Capture the cell that displays the provided text and extract its [x, y] central coordinate. 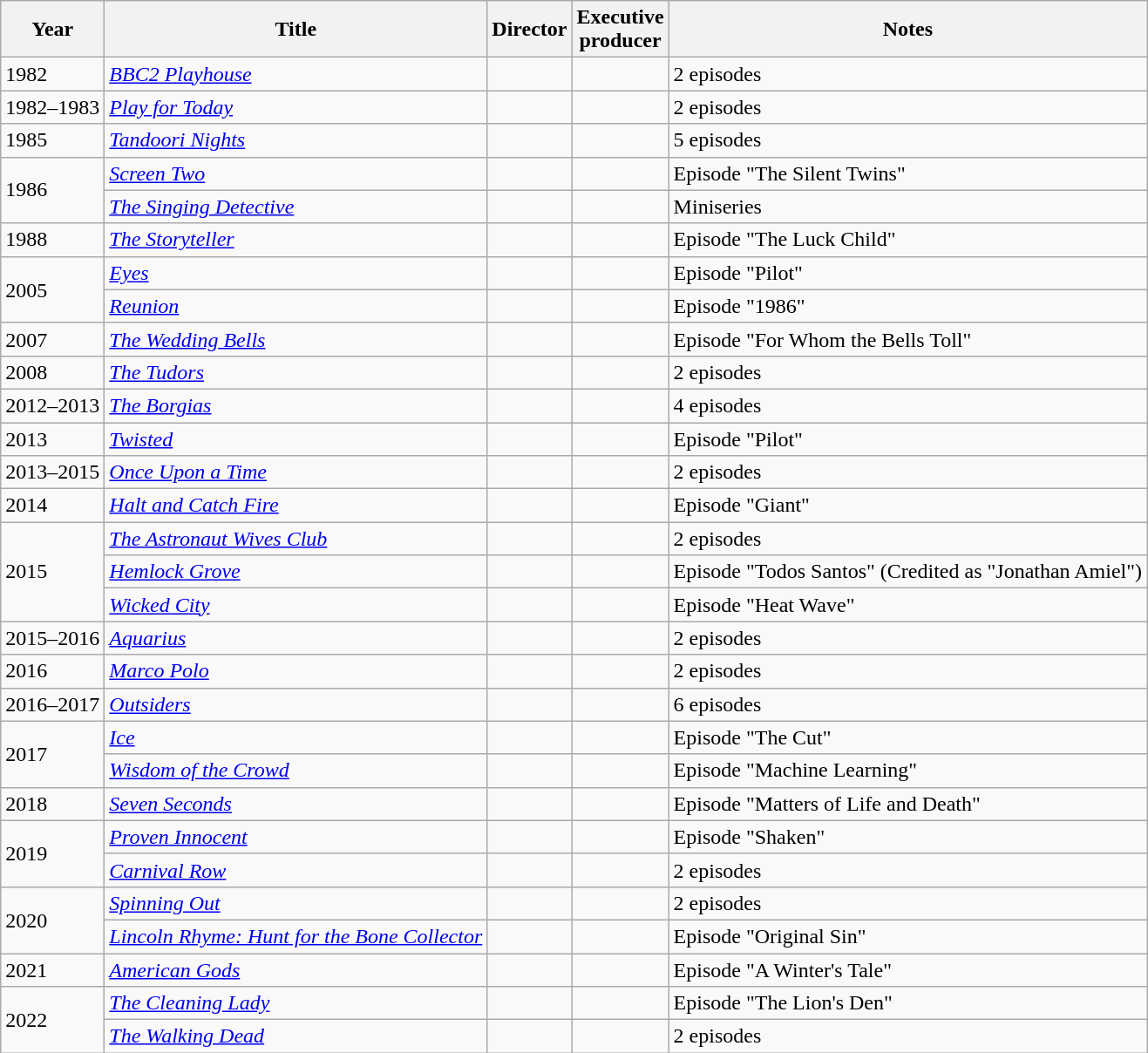
Title [296, 30]
Hemlock Grove [296, 572]
BBC2 Playhouse [296, 74]
Halt and Catch Fire [296, 506]
Episode "1986" [908, 306]
Executiveproducer [621, 30]
1982–1983 [52, 107]
The Cleaning Lady [296, 1003]
The Singing Detective [296, 207]
Miniseries [908, 207]
Notes [908, 30]
6 episodes [908, 704]
Director [530, 30]
Episode "The Silent Twins" [908, 173]
Episode "Original Sin" [908, 936]
Episode "The Luck Child" [908, 240]
2005 [52, 289]
2019 [52, 853]
Once Upon a Time [296, 472]
The Wedding Bells [296, 339]
American Gods [296, 970]
Spinning Out [296, 903]
Episode "Machine Learning" [908, 771]
2016–2017 [52, 704]
Episode "The Cut" [908, 737]
1988 [52, 240]
Twisted [296, 438]
Eyes [296, 273]
Lincoln Rhyme: Hunt for the Bone Collector [296, 936]
Outsiders [296, 704]
Episode "Heat Wave" [908, 605]
Reunion [296, 306]
2021 [52, 970]
Episode "Giant" [908, 506]
4 episodes [908, 405]
2015–2016 [52, 638]
Marco Polo [296, 671]
Wicked City [296, 605]
Ice [296, 737]
Proven Innocent [296, 837]
2017 [52, 754]
Carnival Row [296, 870]
2013–2015 [52, 472]
Episode "Todos Santos" (Credited as "Jonathan Amiel") [908, 572]
1982 [52, 74]
2013 [52, 438]
1985 [52, 140]
2012–2013 [52, 405]
Aquarius [296, 638]
Episode "A Winter's Tale" [908, 970]
2008 [52, 372]
2016 [52, 671]
The Tudors [296, 372]
Episode "Shaken" [908, 837]
Seven Seconds [296, 804]
The Walking Dead [296, 1036]
2020 [52, 920]
2014 [52, 506]
The Borgias [296, 405]
Episode "For Whom the Bells Toll" [908, 339]
The Storyteller [296, 240]
2018 [52, 804]
Play for Today [296, 107]
2007 [52, 339]
Episode "Matters of Life and Death" [908, 804]
The Astronaut Wives Club [296, 539]
1986 [52, 190]
Year [52, 30]
Screen Two [296, 173]
Episode "The Lion's Den" [908, 1003]
2015 [52, 572]
5 episodes [908, 140]
Wisdom of the Crowd [296, 771]
Tandoori Nights [296, 140]
2022 [52, 1020]
